From the cell containing the given text, extract its center point as (X, Y) coordinate. 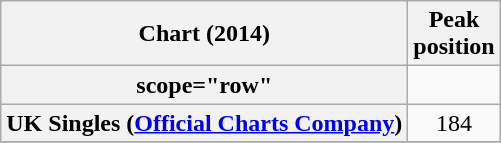
Chart (2014) (204, 34)
UK Singles (Official Charts Company) (204, 123)
184 (454, 123)
Peakposition (454, 34)
scope="row" (204, 85)
